Return (X, Y) of the center of cell containing provided text 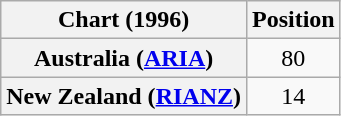
Position (293, 20)
Australia (ARIA) (124, 58)
New Zealand (RIANZ) (124, 96)
Chart (1996) (124, 20)
14 (293, 96)
80 (293, 58)
